Capture the cell that displays the provided text and extract its [x, y] central coordinate. 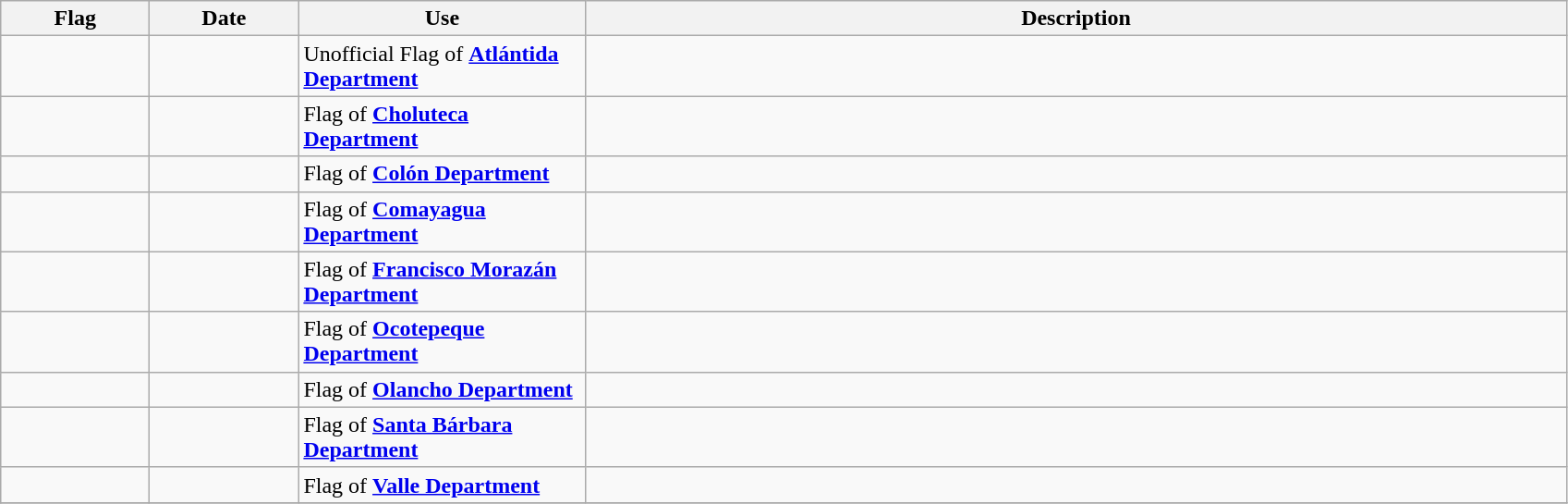
Flag [76, 18]
Flag of Valle Department [442, 485]
Flag of Ocotepeque Department [442, 342]
Date [224, 18]
Description [1076, 18]
Flag of Francisco Morazán Department [442, 281]
Flag of Santa Bárbara Department [442, 436]
Use [442, 18]
Flag of Comayagua Department [442, 222]
Flag of Olancho Department [442, 389]
Flag of Choluteca Department [442, 126]
Flag of Colón Department [442, 174]
Unofficial Flag of Atlántida Department [442, 67]
